Pinpoint the cell where the given text exists, returning its (X, Y) midpoint coordinate. 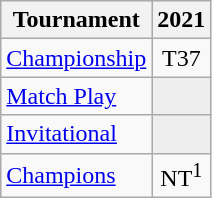
Match Play (76, 96)
Invitational (76, 134)
T37 (182, 58)
Champions (76, 176)
Championship (76, 58)
2021 (182, 20)
NT1 (182, 176)
Tournament (76, 20)
